Provide the (X, Y) coordinate of the cell's center where the given text is located.  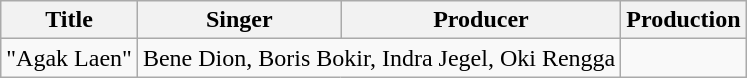
Bene Dion, Boris Bokir, Indra Jegel, Oki Rengga (378, 58)
Singer (239, 20)
Title (70, 20)
Production (684, 20)
Producer (481, 20)
"Agak Laen" (70, 58)
